Locate the cell with the specified text and output its (X, Y) center coordinate. 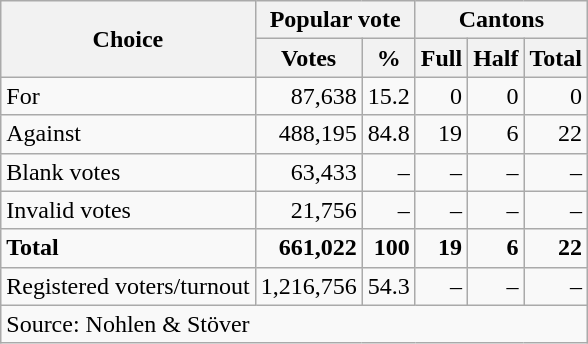
1,216,756 (308, 286)
Votes (308, 58)
Registered voters/turnout (128, 286)
Against (128, 134)
% (388, 58)
54.3 (388, 286)
Popular vote (335, 20)
Source: Nohlen & Stöver (294, 324)
84.8 (388, 134)
21,756 (308, 210)
Half (496, 58)
63,433 (308, 172)
Cantons (501, 20)
488,195 (308, 134)
Blank votes (128, 172)
15.2 (388, 96)
Full (441, 58)
For (128, 96)
100 (388, 248)
Invalid votes (128, 210)
87,638 (308, 96)
661,022 (308, 248)
Choice (128, 39)
